Extract the [X, Y] coordinate from the center of the cell holding the provided text.  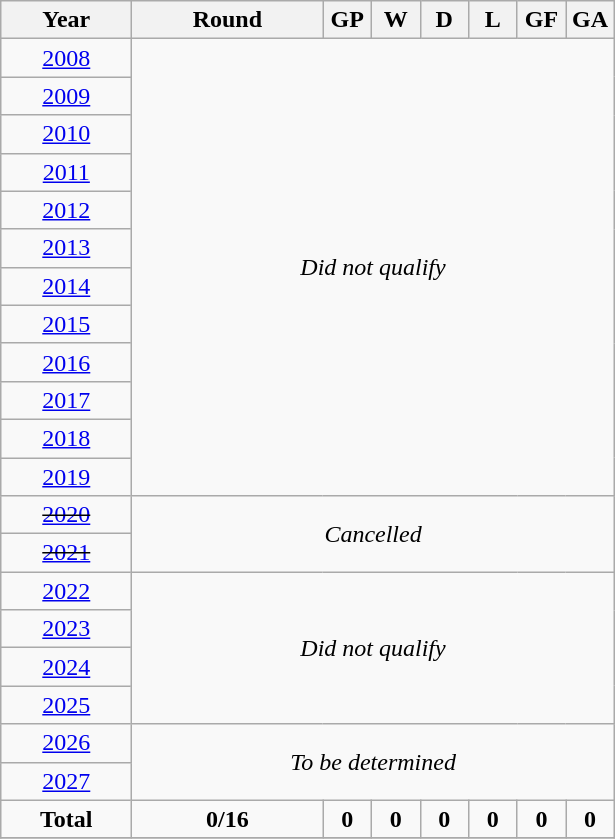
2027 [66, 781]
2020 [66, 515]
Round [228, 20]
2012 [66, 210]
2025 [66, 705]
2016 [66, 362]
Year [66, 20]
0/16 [228, 819]
2013 [66, 248]
W [396, 20]
Total [66, 819]
Cancelled [373, 534]
2010 [66, 134]
GP [348, 20]
2022 [66, 591]
2023 [66, 629]
D [444, 20]
L [494, 20]
2018 [66, 438]
GF [542, 20]
2011 [66, 172]
2009 [66, 96]
To be determined [373, 762]
2019 [66, 477]
2026 [66, 743]
2008 [66, 58]
2014 [66, 286]
2024 [66, 667]
2015 [66, 324]
2017 [66, 400]
2021 [66, 553]
GA [590, 20]
